Capture the cell that displays the provided text and extract its (X, Y) central coordinate. 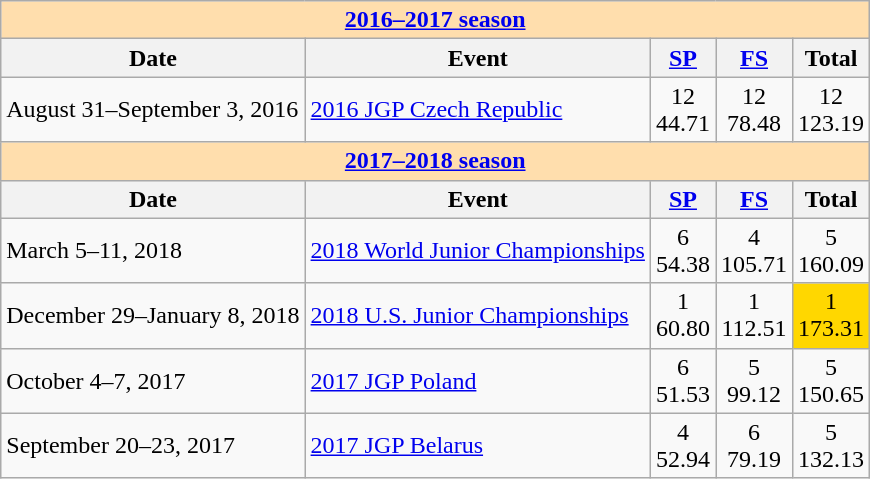
October 4–7, 2017 (153, 380)
4 105.71 (754, 250)
August 31–September 3, 2016 (153, 110)
March 5–11, 2018 (153, 250)
2016–2017 season (436, 20)
1 112.51 (754, 316)
5 160.09 (832, 250)
6 54.38 (682, 250)
5 132.13 (832, 446)
2017–2018 season (436, 161)
1 173.31 (832, 316)
2018 World Junior Championships (478, 250)
December 29–January 8, 2018 (153, 316)
12 78.48 (754, 110)
12 44.71 (682, 110)
September 20–23, 2017 (153, 446)
5 150.65 (832, 380)
5 99.12 (754, 380)
12 123.19 (832, 110)
6 51.53 (682, 380)
6 79.19 (754, 446)
1 60.80 (682, 316)
2016 JGP Czech Republic (478, 110)
2017 JGP Belarus (478, 446)
4 52.94 (682, 446)
2017 JGP Poland (478, 380)
2018 U.S. Junior Championships (478, 316)
